Capture the cell that displays the provided text and extract its [x, y] central coordinate. 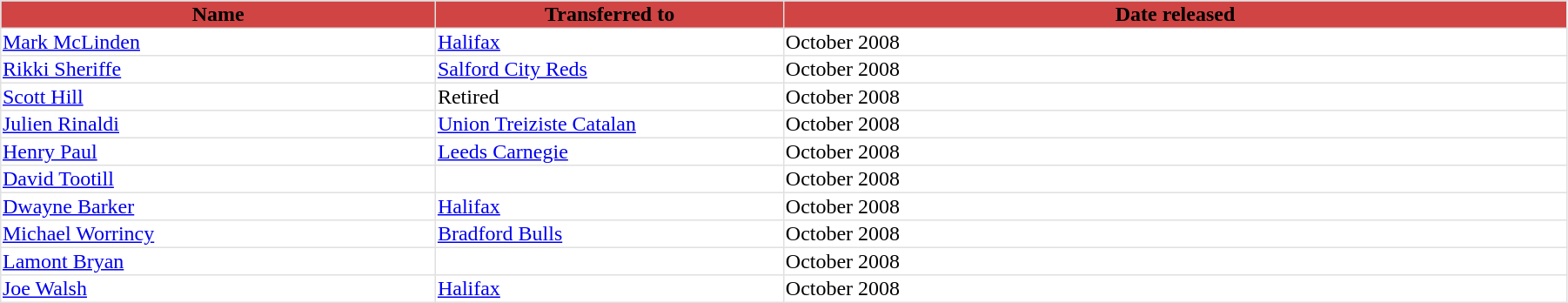
Name [218, 15]
Rikki Sheriffe [218, 70]
Transferred to [610, 15]
Scott Hill [218, 97]
Joe Walsh [218, 289]
Date released [1176, 15]
Michael Worrincy [218, 234]
Julien Rinaldi [218, 125]
Lamont Bryan [218, 261]
Leeds Carnegie [610, 151]
Union Treiziste Catalan [610, 125]
Henry Paul [218, 151]
Salford City Reds [610, 70]
Bradford Bulls [610, 234]
Retired [610, 97]
Dwayne Barker [218, 206]
Mark McLinden [218, 42]
David Tootill [218, 179]
